Extract the [x, y] coordinate from the center of the cell holding the provided text.  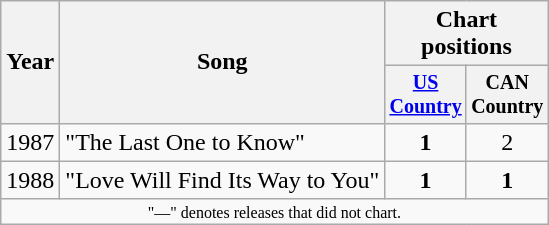
"Love Will Find Its Way to You" [222, 180]
CAN Country [507, 94]
"—" denotes releases that did not chart. [274, 211]
Song [222, 62]
2 [507, 142]
Year [30, 62]
US Country [426, 94]
Chart positions [466, 34]
"The Last One to Know" [222, 142]
1987 [30, 142]
1988 [30, 180]
